Identify which cell holds the provided text, then report its [x, y] central coordinate. 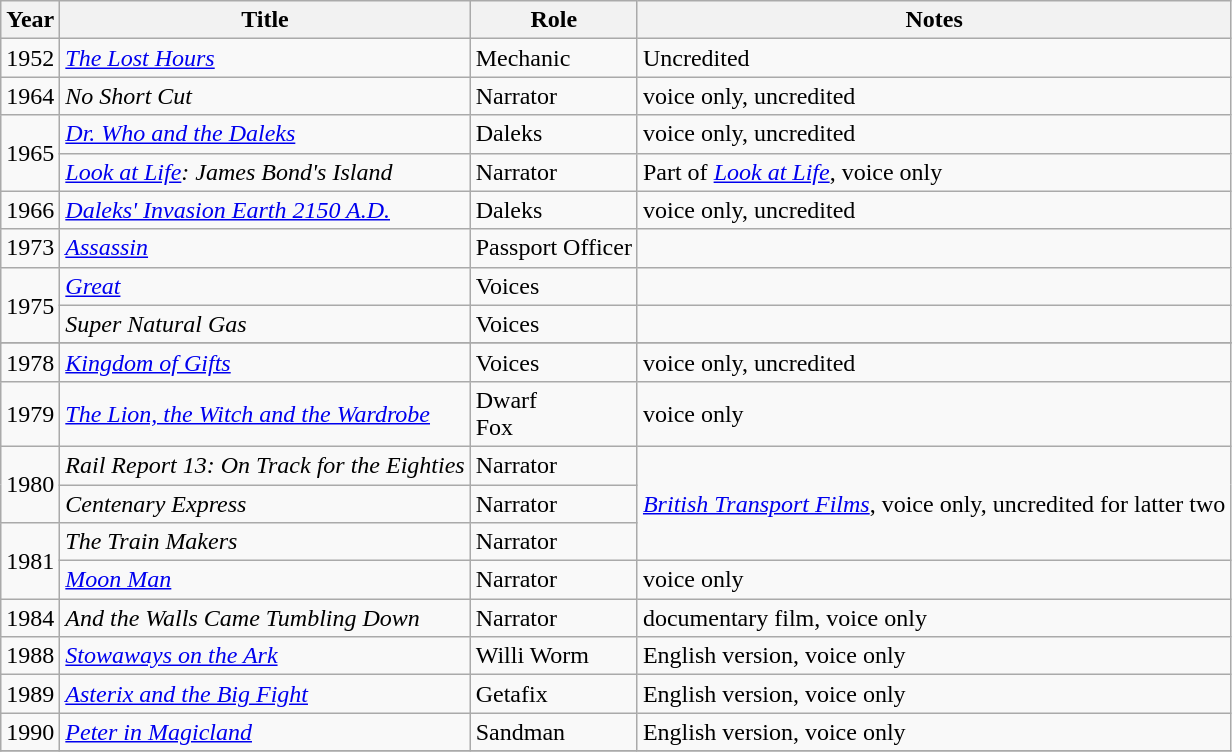
1973 [30, 248]
1975 [30, 305]
1981 [30, 561]
Getafix [554, 694]
1979 [30, 414]
1966 [30, 210]
The Train Makers [265, 542]
Year [30, 20]
1988 [30, 656]
1989 [30, 694]
Look at Life: James Bond's Island [265, 172]
1952 [30, 58]
Uncredited [934, 58]
Part of Look at Life, voice only [934, 172]
Role [554, 20]
Title [265, 20]
The Lion, the Witch and the Wardrobe [265, 414]
1980 [30, 484]
The Lost Hours [265, 58]
Willi Worm [554, 656]
Assassin [265, 248]
No Short Cut [265, 96]
Great [265, 286]
1965 [30, 153]
Mechanic [554, 58]
Daleks' Invasion Earth 2150 A.D. [265, 210]
1984 [30, 618]
Passport Officer [554, 248]
Asterix and the Big Fight [265, 694]
documentary film, voice only [934, 618]
Peter in Magicland [265, 732]
Moon Man [265, 580]
DwarfFox [554, 414]
Kingdom of Gifts [265, 362]
1990 [30, 732]
1978 [30, 362]
Notes [934, 20]
Rail Report 13: On Track for the Eighties [265, 465]
And the Walls Came Tumbling Down [265, 618]
British Transport Films, voice only, uncredited for latter two [934, 503]
1964 [30, 96]
Sandman [554, 732]
Centenary Express [265, 503]
Dr. Who and the Daleks [265, 134]
Stowaways on the Ark [265, 656]
Super Natural Gas [265, 324]
